Pinpoint the cell where the given text exists, returning its (X, Y) midpoint coordinate. 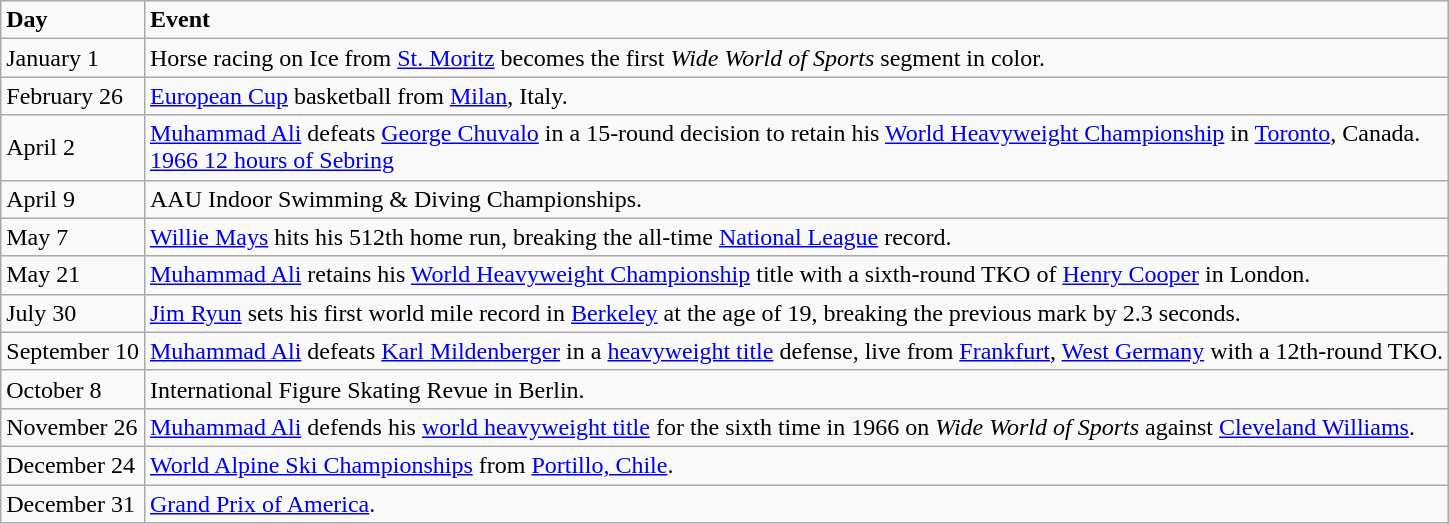
Muhammad Ali defends his world heavyweight title for the sixth time in 1966 on Wide World of Sports against Cleveland Williams. (796, 427)
October 8 (73, 389)
December 24 (73, 465)
January 1 (73, 58)
July 30 (73, 313)
November 26 (73, 427)
September 10 (73, 351)
February 26 (73, 96)
Willie Mays hits his 512th home run, breaking the all-time National League record. (796, 237)
May 21 (73, 275)
Event (796, 20)
AAU Indoor Swimming & Diving Championships. (796, 199)
International Figure Skating Revue in Berlin. (796, 389)
April 9 (73, 199)
Horse racing on Ice from St. Moritz becomes the first Wide World of Sports segment in color. (796, 58)
April 2 (73, 148)
May 7 (73, 237)
December 31 (73, 503)
Muhammad Ali defeats Karl Mildenberger in a heavyweight title defense, live from Frankfurt, West Germany with a 12th-round TKO. (796, 351)
World Alpine Ski Championships from Portillo, Chile. (796, 465)
Jim Ryun sets his first world mile record in Berkeley at the age of 19, breaking the previous mark by 2.3 seconds. (796, 313)
Muhammad Ali defeats George Chuvalo in a 15-round decision to retain his World Heavyweight Championship in Toronto, Canada. 1966 12 hours of Sebring (796, 148)
Day (73, 20)
European Cup basketball from Milan, Italy. (796, 96)
Muhammad Ali retains his World Heavyweight Championship title with a sixth-round TKO of Henry Cooper in London. (796, 275)
Grand Prix of America. (796, 503)
